Output the [x, y] coordinate of the center of the cell containing the given text.  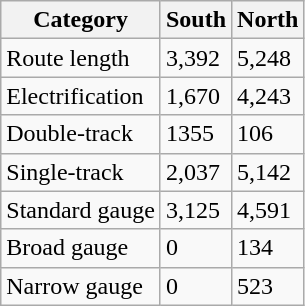
Single-track [81, 172]
2,037 [196, 172]
1,670 [196, 96]
Standard gauge [81, 210]
5,142 [268, 172]
523 [268, 286]
Electrification [81, 96]
Broad gauge [81, 248]
South [196, 20]
North [268, 20]
Double-track [81, 134]
3,125 [196, 210]
3,392 [196, 58]
106 [268, 134]
1355 [196, 134]
4,243 [268, 96]
Route length [81, 58]
4,591 [268, 210]
Category [81, 20]
134 [268, 248]
Narrow gauge [81, 286]
5,248 [268, 58]
